Pinpoint the cell where the given text exists, returning its (X, Y) midpoint coordinate. 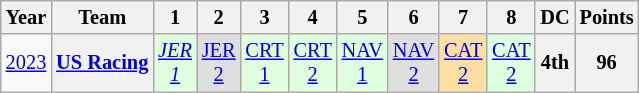
Points (607, 17)
CRT1 (264, 63)
5 (362, 17)
DC (554, 17)
7 (463, 17)
3 (264, 17)
8 (511, 17)
1 (175, 17)
4th (554, 63)
6 (414, 17)
2023 (26, 63)
NAV2 (414, 63)
JER2 (219, 63)
JER1 (175, 63)
Team (102, 17)
NAV1 (362, 63)
96 (607, 63)
US Racing (102, 63)
4 (313, 17)
CRT2 (313, 63)
2 (219, 17)
Year (26, 17)
